Determine the (x, y) coordinate at the center of the cell enclosing the given text.  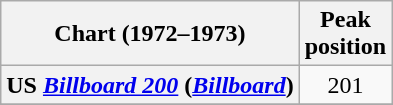
Chart (1972–1973) (150, 34)
Peakposition (345, 34)
201 (345, 85)
US Billboard 200 (Billboard) (150, 85)
